For the text-containing cell, return its midpoint in (X, Y) coordinate format. 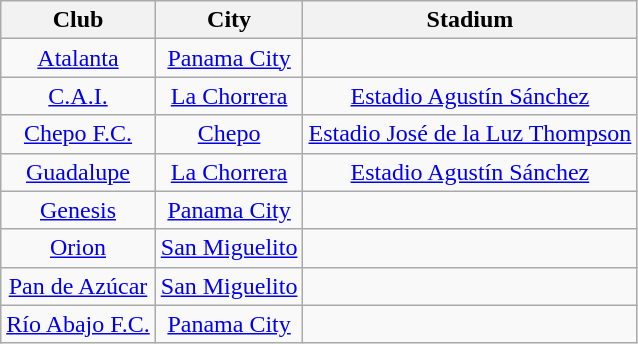
Atalanta (78, 58)
C.A.I. (78, 96)
Club (78, 20)
Estadio José de la Luz Thompson (470, 134)
Genesis (78, 210)
Chepo (229, 134)
Río Abajo F.C. (78, 324)
Chepo F.C. (78, 134)
Pan de Azúcar (78, 286)
Guadalupe (78, 172)
Orion (78, 248)
Stadium (470, 20)
City (229, 20)
